From the cell containing the given text, extract its center point as (X, Y) coordinate. 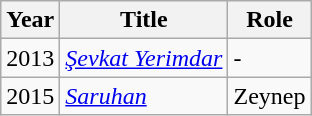
Title (144, 20)
- (270, 58)
Year (30, 20)
Şevkat Yerimdar (144, 58)
2015 (30, 96)
Zeynep (270, 96)
2013 (30, 58)
Saruhan (144, 96)
Role (270, 20)
